Extract the (x, y) coordinate from the center of the cell holding the provided text.  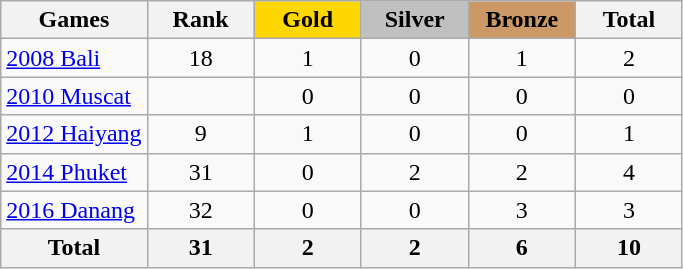
18 (200, 58)
6 (522, 248)
2016 Danang (74, 210)
2010 Muscat (74, 96)
Rank (200, 20)
9 (200, 134)
2012 Haiyang (74, 134)
Bronze (522, 20)
10 (628, 248)
Gold (308, 20)
4 (628, 172)
2008 Bali (74, 58)
2014 Phuket (74, 172)
32 (200, 210)
Games (74, 20)
Silver (414, 20)
